Extract the (x, y) coordinate from the center of the cell holding the provided text.  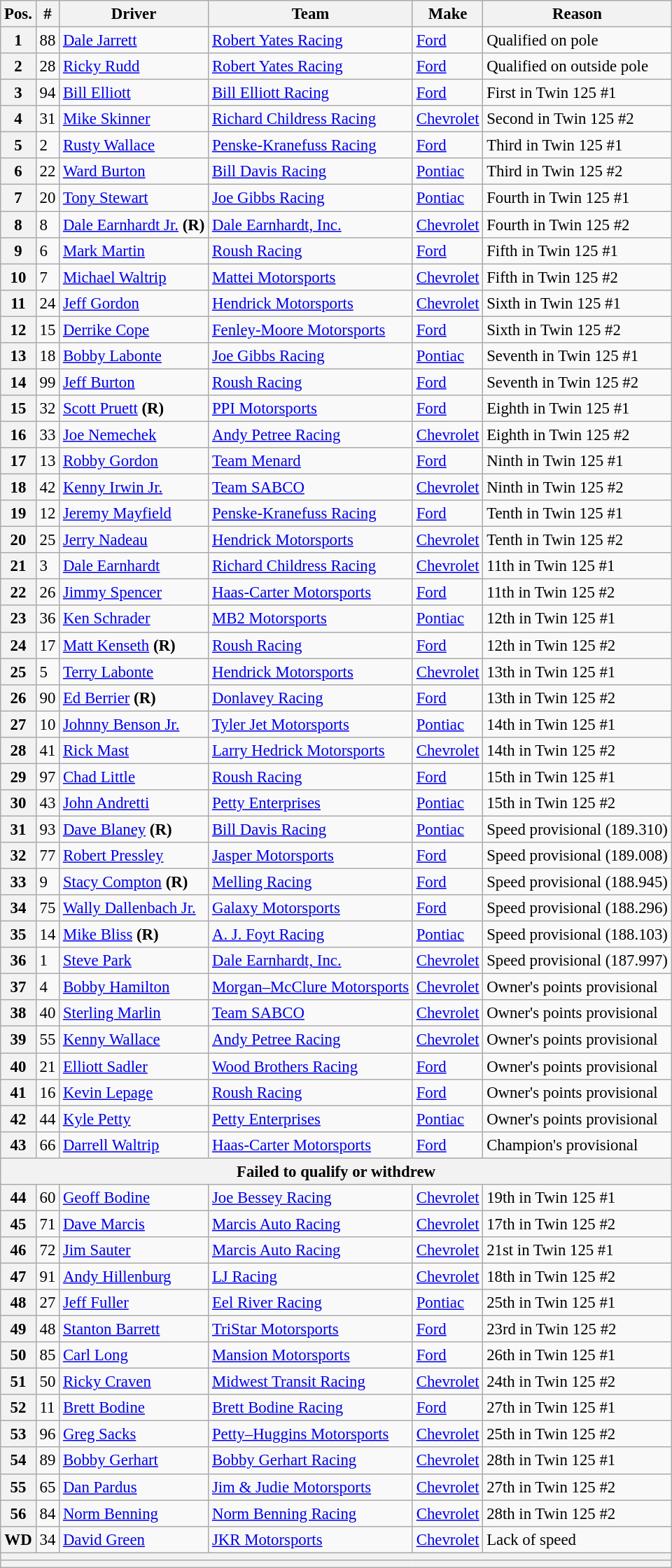
Ricky Craven (134, 1382)
52 (18, 1408)
Second in Twin 125 #2 (577, 119)
JKR Motorsports (311, 1539)
72 (48, 1250)
Fifth in Twin 125 #2 (577, 277)
Mike Skinner (134, 119)
Bobby Gerhart Racing (311, 1461)
Jimmy Spencer (134, 593)
Ed Berrier (R) (134, 698)
51 (18, 1382)
David Green (134, 1539)
Bobby Hamilton (134, 987)
46 (18, 1250)
66 (48, 1145)
53 (18, 1434)
Tenth in Twin 125 #1 (577, 514)
Midwest Transit Racing (311, 1382)
24th in Twin 125 #2 (577, 1382)
Brett Bodine (134, 1408)
Morgan–McClure Motorsports (311, 987)
14th in Twin 125 #2 (577, 751)
15th in Twin 125 #2 (577, 803)
Make (447, 14)
21st in Twin 125 #1 (577, 1250)
Pos. (18, 14)
90 (48, 698)
Derrike Cope (134, 330)
Third in Twin 125 #1 (577, 146)
Wood Brothers Racing (311, 1066)
Bobby Gerhart (134, 1461)
25th in Twin 125 #2 (577, 1434)
Jeff Burton (134, 382)
WD (18, 1539)
14th in Twin 125 #1 (577, 724)
88 (48, 41)
Fourth in Twin 125 #2 (577, 225)
23 (18, 619)
Jeff Fuller (134, 1303)
Galaxy Motorsports (311, 908)
18th in Twin 125 #2 (577, 1276)
60 (48, 1198)
99 (48, 382)
Petty–Huggins Motorsports (311, 1434)
Speed provisional (188.296) (577, 908)
Speed provisional (189.008) (577, 856)
56 (18, 1513)
Joe Bessey Racing (311, 1198)
Dale Earnhardt Jr. (R) (134, 225)
37 (18, 987)
Steve Park (134, 961)
Darrell Waltrip (134, 1145)
Ricky Rudd (134, 66)
65 (48, 1487)
Tenth in Twin 125 #2 (577, 540)
Eel River Racing (311, 1303)
13th in Twin 125 #2 (577, 698)
Ward Burton (134, 171)
Matt Kenseth (R) (134, 645)
Dan Pardus (134, 1487)
54 (18, 1461)
Speed provisional (187.997) (577, 961)
Andy Hillenburg (134, 1276)
17th in Twin 125 #2 (577, 1224)
97 (48, 777)
Scott Pruett (R) (134, 409)
38 (18, 1014)
Greg Sacks (134, 1434)
75 (48, 908)
Donlavey Racing (311, 698)
Wally Dallenbach Jr. (134, 908)
Champion's provisional (577, 1145)
30 (18, 803)
Bill Elliott Racing (311, 93)
91 (48, 1276)
Speed provisional (189.310) (577, 829)
Norm Benning (134, 1513)
71 (48, 1224)
47 (18, 1276)
Ninth in Twin 125 #1 (577, 461)
Seventh in Twin 125 #1 (577, 356)
Mark Martin (134, 250)
Team (311, 14)
11th in Twin 125 #1 (577, 566)
Jeff Gordon (134, 303)
12th in Twin 125 #2 (577, 645)
Mike Bliss (R) (134, 935)
Elliott Sadler (134, 1066)
11th in Twin 125 #2 (577, 593)
Jim Sauter (134, 1250)
13th in Twin 125 #1 (577, 672)
Tyler Jet Motorsports (311, 724)
Ken Schrader (134, 619)
Johnny Benson Jr. (134, 724)
Rick Mast (134, 751)
Jasper Motorsports (311, 856)
Eighth in Twin 125 #1 (577, 409)
Bill Elliott (134, 93)
Qualified on pole (577, 41)
39 (18, 1040)
Fifth in Twin 125 #1 (577, 250)
26th in Twin 125 #1 (577, 1355)
Dale Earnhardt (134, 566)
Geoff Bodine (134, 1198)
Stanton Barrett (134, 1329)
Eighth in Twin 125 #2 (577, 435)
85 (48, 1355)
Carl Long (134, 1355)
A. J. Foyt Racing (311, 935)
96 (48, 1434)
Terry Labonte (134, 672)
Kenny Irwin Jr. (134, 488)
35 (18, 935)
12th in Twin 125 #1 (577, 619)
19th in Twin 125 #1 (577, 1198)
Joe Nemechek (134, 435)
Bobby Labonte (134, 356)
49 (18, 1329)
Jim & Judie Motorsports (311, 1487)
27th in Twin 125 #1 (577, 1408)
Kenny Wallace (134, 1040)
Brett Bodine Racing (311, 1408)
Kevin Lepage (134, 1092)
LJ Racing (311, 1276)
Rusty Wallace (134, 146)
27th in Twin 125 #2 (577, 1487)
MB2 Motorsports (311, 619)
15th in Twin 125 #1 (577, 777)
Sixth in Twin 125 #1 (577, 303)
Third in Twin 125 #2 (577, 171)
77 (48, 856)
Reason (577, 14)
Tony Stewart (134, 198)
Fourth in Twin 125 #1 (577, 198)
Kyle Petty (134, 1119)
Norm Benning Racing (311, 1513)
Driver (134, 14)
Chad Little (134, 777)
84 (48, 1513)
Dave Blaney (R) (134, 829)
Speed provisional (188.103) (577, 935)
Dale Jarrett (134, 41)
19 (18, 514)
# (48, 14)
Dave Marcis (134, 1224)
Qualified on outside pole (577, 66)
29 (18, 777)
Team Menard (311, 461)
Sterling Marlin (134, 1014)
Larry Hedrick Motorsports (311, 751)
89 (48, 1461)
45 (18, 1224)
Seventh in Twin 125 #2 (577, 382)
Speed provisional (188.945) (577, 882)
Jeremy Mayfield (134, 514)
Stacy Compton (R) (134, 882)
John Andretti (134, 803)
Mattei Motorsports (311, 277)
Sixth in Twin 125 #2 (577, 330)
Michael Waltrip (134, 277)
Melling Racing (311, 882)
Robert Pressley (134, 856)
Jerry Nadeau (134, 540)
Mansion Motorsports (311, 1355)
Lack of speed (577, 1539)
Ninth in Twin 125 #2 (577, 488)
PPI Motorsports (311, 409)
28th in Twin 125 #2 (577, 1513)
Failed to qualify or withdrew (336, 1171)
TriStar Motorsports (311, 1329)
Robby Gordon (134, 461)
First in Twin 125 #1 (577, 93)
94 (48, 93)
25th in Twin 125 #1 (577, 1303)
23rd in Twin 125 #2 (577, 1329)
93 (48, 829)
Fenley-Moore Motorsports (311, 330)
28th in Twin 125 #1 (577, 1461)
